Scan for the cell matching the given text and deliver its (x, y) coordinate at center. 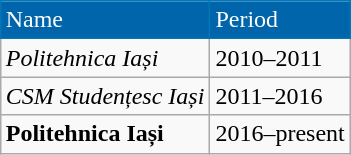
2011–2016 (280, 96)
2016–present (280, 134)
Period (280, 20)
CSM Studențesc Iași (105, 96)
Name (105, 20)
2010–2011 (280, 58)
